Extract the [x, y] coordinate from the center of the cell holding the provided text.  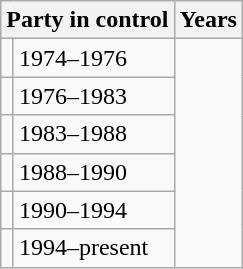
1988–1990 [94, 172]
1976–1983 [94, 96]
1990–1994 [94, 210]
1974–1976 [94, 58]
1994–present [94, 248]
1983–1988 [94, 134]
Years [208, 20]
Party in control [88, 20]
